Detect which cell encompasses the target text, then output its (X, Y) center coordinate. 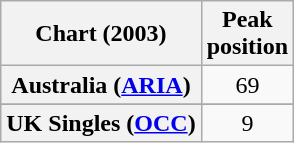
9 (247, 123)
Australia (ARIA) (101, 85)
69 (247, 85)
UK Singles (OCC) (101, 123)
Chart (2003) (101, 34)
Peakposition (247, 34)
